Capture the cell that displays the provided text and extract its [x, y] central coordinate. 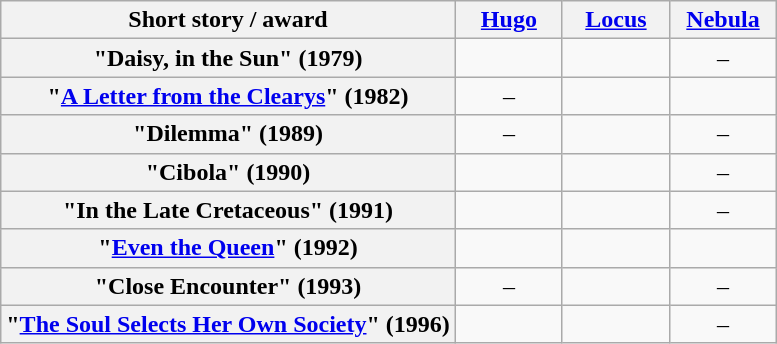
"Cibola" (1990) [228, 172]
Nebula [722, 20]
"In the Late Cretaceous" (1991) [228, 210]
"A Letter from the Clearys" (1982) [228, 96]
"The Soul Selects Her Own Society" (1996) [228, 324]
Locus [616, 20]
"Dilemma" (1989) [228, 134]
Hugo [508, 20]
"Close Encounter" (1993) [228, 286]
Short story / award [228, 20]
"Even the Queen" (1992) [228, 248]
"Daisy, in the Sun" (1979) [228, 58]
